Return (X, Y) of the center of cell containing provided text 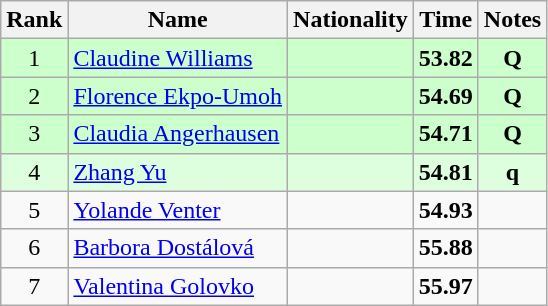
Claudine Williams (178, 58)
Zhang Yu (178, 172)
Yolande Venter (178, 210)
6 (34, 248)
54.69 (446, 96)
54.81 (446, 172)
q (512, 172)
Florence Ekpo-Umoh (178, 96)
54.71 (446, 134)
5 (34, 210)
Name (178, 20)
1 (34, 58)
55.97 (446, 286)
53.82 (446, 58)
Barbora Dostálová (178, 248)
Nationality (351, 20)
4 (34, 172)
2 (34, 96)
Time (446, 20)
55.88 (446, 248)
3 (34, 134)
Notes (512, 20)
Valentina Golovko (178, 286)
7 (34, 286)
Claudia Angerhausen (178, 134)
54.93 (446, 210)
Rank (34, 20)
